Scan for the cell matching the given text and deliver its [x, y] coordinate at center. 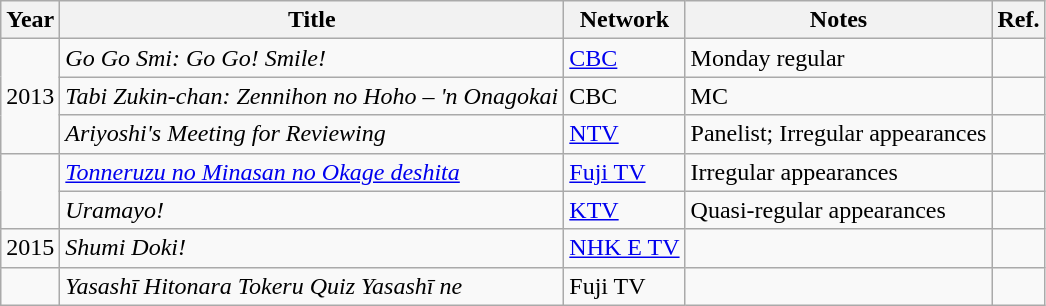
Quasi-regular appearances [838, 210]
Title [312, 20]
Tonneruzu no Minasan no Okage deshita [312, 172]
Notes [838, 20]
KTV [624, 210]
Uramayo! [312, 210]
NHK E TV [624, 248]
2013 [30, 96]
Tabi Zukin-chan: Zennihon no Hoho – 'n Onagokai [312, 96]
Panelist; Irregular appearances [838, 134]
Ref. [1018, 20]
Yasashī Hitonara Tokeru Quiz Yasashī ne [312, 286]
Irregular appearances [838, 172]
Ariyoshi's Meeting for Reviewing [312, 134]
Monday regular [838, 58]
Network [624, 20]
Shumi Doki! [312, 248]
NTV [624, 134]
MC [838, 96]
Go Go Smi: Go Go! Smile! [312, 58]
Year [30, 20]
2015 [30, 248]
